Detect which cell encompasses the target text, then output its (X, Y) center coordinate. 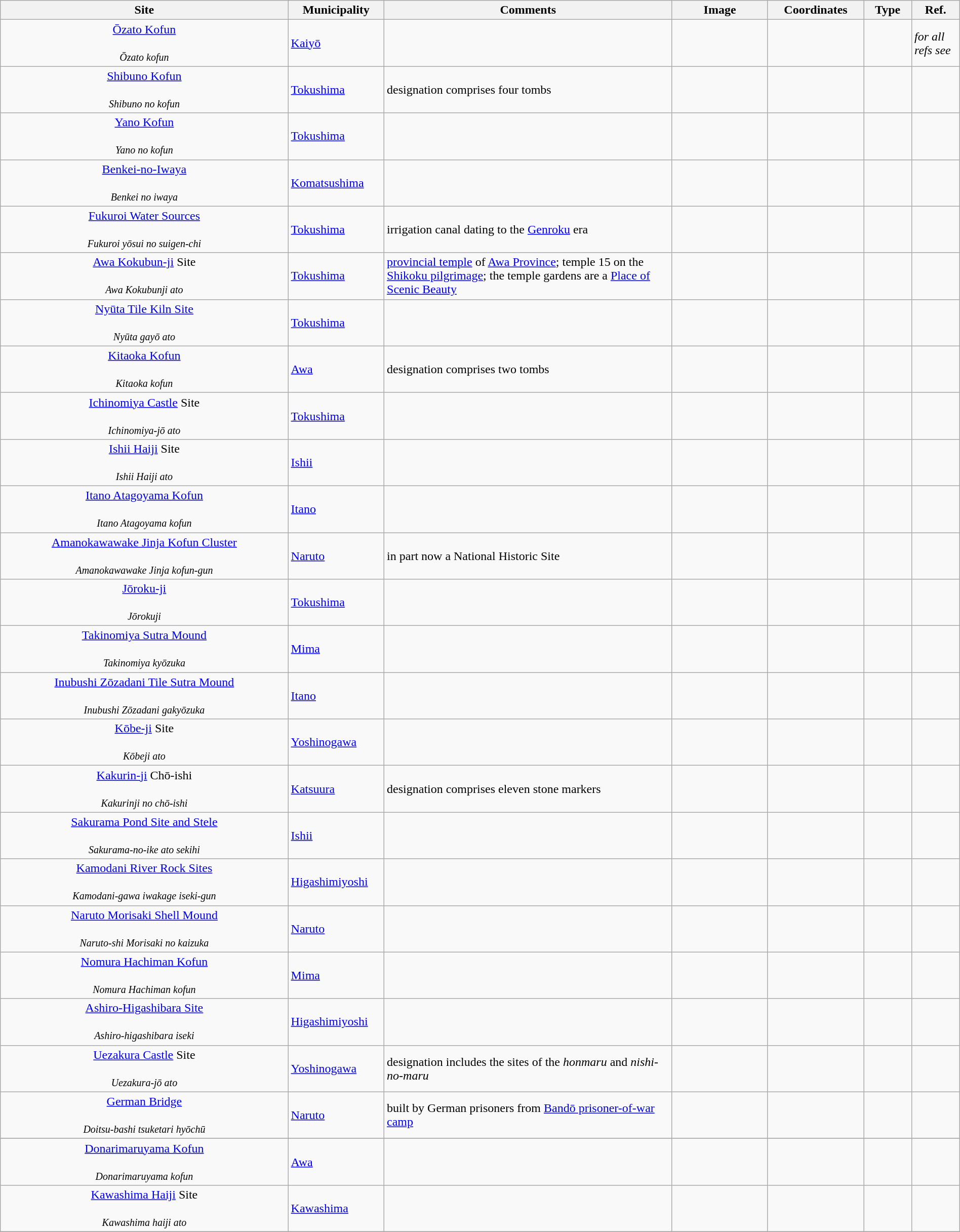
designation includes the sites of the honmaru and nishi-no-maru (528, 1068)
Site (144, 10)
designation comprises four tombs (528, 90)
Ishii Haiji SiteIshii Haiji ato (144, 462)
Kōbe-ji SiteKōbeji ato (144, 742)
Komatsushima (336, 183)
Ōzato KofunŌzato kofun (144, 43)
Nomura Hachiman KofunNomura Hachiman kofun (144, 975)
Kawashima Haiji SiteKawashima haiji ato (144, 1208)
Fukuroi Water SourcesFukuroi yōsui no suigen-chi (144, 229)
provincial temple of Awa Province; temple 15 on the Shikoku pilgrimage; the temple gardens are a Place of Scenic Beauty (528, 276)
Ichinomiya Castle SiteIchinomiya-jō ato (144, 416)
Katsuura (336, 789)
Coordinates (815, 10)
designation comprises eleven stone markers (528, 789)
Nyūta Tile Kiln SiteNyūta gayō ato (144, 323)
Municipality (336, 10)
Itano Atagoyama KofunItano Atagoyama kofun (144, 509)
Comments (528, 10)
German BridgeDoitsu-bashi tsuketari hyōchū (144, 1115)
Takinomiya Sutra MoundTakinomiya kyōzuka (144, 649)
irrigation canal dating to the Genroku era (528, 229)
Shibuno KofunShibuno no kofun (144, 90)
Donarimaruyama KofunDonarimaruyama kofun (144, 1162)
Kakurin-ji Chō-ishiKakurinji no chō-ishi (144, 789)
Amanokawawake Jinja Kofun ClusterAmanokawawake Jinja kofun-gun (144, 556)
Kaiyō (336, 43)
in part now a National Historic Site (528, 556)
Image (720, 10)
Ashiro-Higashibara SiteAshiro-higashibara iseki (144, 1022)
Awa Kokubun-ji SiteAwa Kokubunji ato (144, 276)
designation comprises two tombs (528, 369)
Benkei-no-IwayaBenkei no iwaya (144, 183)
Naruto Morisaki Shell MoundNaruto-shi Morisaki no kaizuka (144, 929)
for all refs see (936, 43)
Kamodani River Rock SitesKamodani-gawa iwakage iseki-gun (144, 882)
Uezakura Castle SiteUezakura-jō ato (144, 1068)
Sakurama Pond Site and SteleSakurama-no-ike ato sekihi (144, 836)
Jōroku-jiJōrokuji (144, 603)
Kawashima (336, 1208)
Kitaoka KofunKitaoka kofun (144, 369)
Inubushi Zōzadani Tile Sutra MoundInubushi Zōzadani gakyōzuka (144, 696)
Ref. (936, 10)
Type (888, 10)
built by German prisoners from Bandō prisoner-of-war camp (528, 1115)
Yano KofunYano no kofun (144, 136)
